Determine the [x, y] coordinate at the center of the cell enclosing the given text.  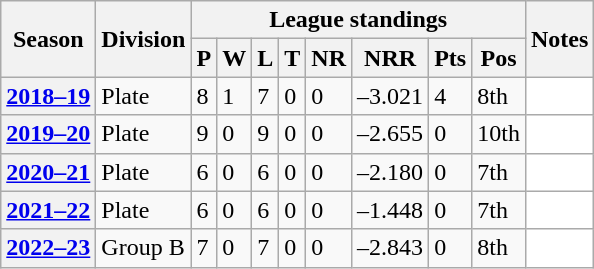
–1.448 [390, 210]
–3.021 [390, 96]
8 [204, 96]
2021–22 [48, 210]
Season [48, 39]
Notes [559, 39]
10th [499, 134]
W [234, 58]
2020–21 [48, 172]
Pos [499, 58]
Division [144, 39]
NR [329, 58]
–2.655 [390, 134]
NRR [390, 58]
2022–23 [48, 248]
L [266, 58]
T [292, 58]
1 [234, 96]
P [204, 58]
Pts [450, 58]
League standings [358, 20]
2018–19 [48, 96]
Group B [144, 248]
–2.180 [390, 172]
–2.843 [390, 248]
4 [450, 96]
2019–20 [48, 134]
